Find where the given text appears and provide that cell's center as (X, Y) coordinate. 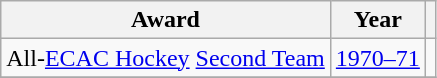
1970–71 (378, 58)
Year (378, 20)
Award (166, 20)
All-ECAC Hockey Second Team (166, 58)
